Provide the (x, y) coordinate of the cell's center where the given text is located.  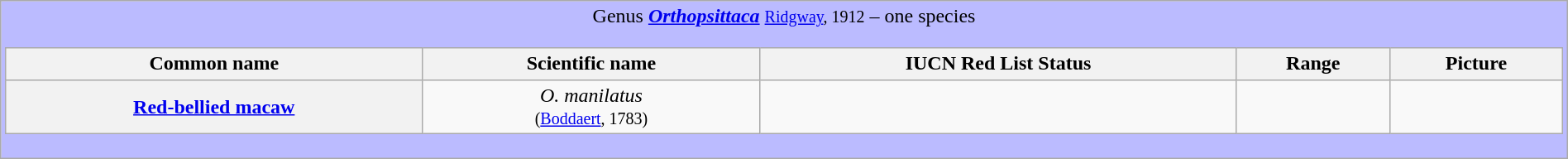
Red-bellied macaw (213, 106)
Common name (213, 64)
Picture (1476, 64)
Range (1313, 64)
Scientific name (590, 64)
O. manilatus (Boddaert, 1783) (590, 106)
IUCN Red List Status (997, 64)
